Extract the (x, y) coordinate from the center of the cell holding the provided text.  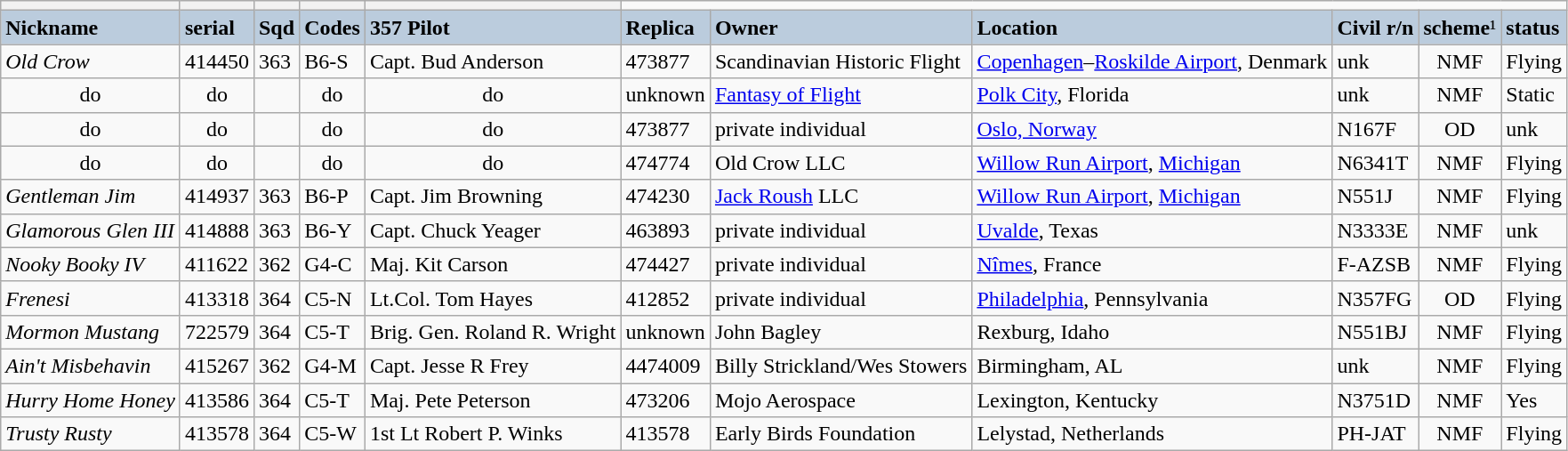
415267 (217, 366)
B6-S (333, 61)
463893 (665, 230)
Capt. Chuck Yeager (493, 230)
C5-N (333, 298)
Rexburg, Idaho (1153, 332)
C5-W (333, 434)
Brig. Gen. Roland R. Wright (493, 332)
Polk City, Florida (1153, 95)
N357FG (1375, 298)
N167F (1375, 129)
Hurry Home Honey (91, 399)
Glamorous Glen III (91, 230)
357 Pilot (493, 28)
Gentleman Jim (91, 197)
Capt. Bud Anderson (493, 61)
722579 (217, 332)
414450 (217, 61)
414937 (217, 197)
scheme¹ (1460, 28)
Nickname (91, 28)
Billy Strickland/Wes Stowers (840, 366)
B6-P (333, 197)
status (1534, 28)
Yes (1534, 399)
Old Crow LLC (840, 163)
Maj. Kit Carson (493, 264)
N3333E (1375, 230)
Lelystad, Netherlands (1153, 434)
Early Birds Foundation (840, 434)
474230 (665, 197)
Nooky Booky IV (91, 264)
Copenhagen–Roskilde Airport, Denmark (1153, 61)
Old Crow (91, 61)
Birmingham, AL (1153, 366)
Oslo, Norway (1153, 129)
474774 (665, 163)
Mormon Mustang (91, 332)
Codes (333, 28)
PH-JAT (1375, 434)
N551BJ (1375, 332)
Maj. Pete Peterson (493, 399)
1st Lt Robert P. Winks (493, 434)
Location (1153, 28)
Fantasy of Flight (840, 95)
G4-M (333, 366)
Nîmes, France (1153, 264)
B6-Y (333, 230)
474427 (665, 264)
414888 (217, 230)
473206 (665, 399)
Trusty Rusty (91, 434)
Capt. Jim Browning (493, 197)
Replica (665, 28)
Capt. Jesse R Frey (493, 366)
Frenesi (91, 298)
John Bagley (840, 332)
Lexington, Kentucky (1153, 399)
412852 (665, 298)
Lt.Col. Tom Hayes (493, 298)
Mojo Aerospace (840, 399)
413586 (217, 399)
Philadelphia, Pennsylvania (1153, 298)
serial (217, 28)
N3751D (1375, 399)
Sqd (276, 28)
N551J (1375, 197)
413318 (217, 298)
Jack Roush LLC (840, 197)
N6341T (1375, 163)
F-AZSB (1375, 264)
4474009 (665, 366)
Ain't Misbehavin (91, 366)
Scandinavian Historic Flight (840, 61)
Civil r/n (1375, 28)
G4-C (333, 264)
411622 (217, 264)
Static (1534, 95)
Uvalde, Texas (1153, 230)
Owner (840, 28)
